Scan for the cell matching the given text and deliver its [x, y] coordinate at center. 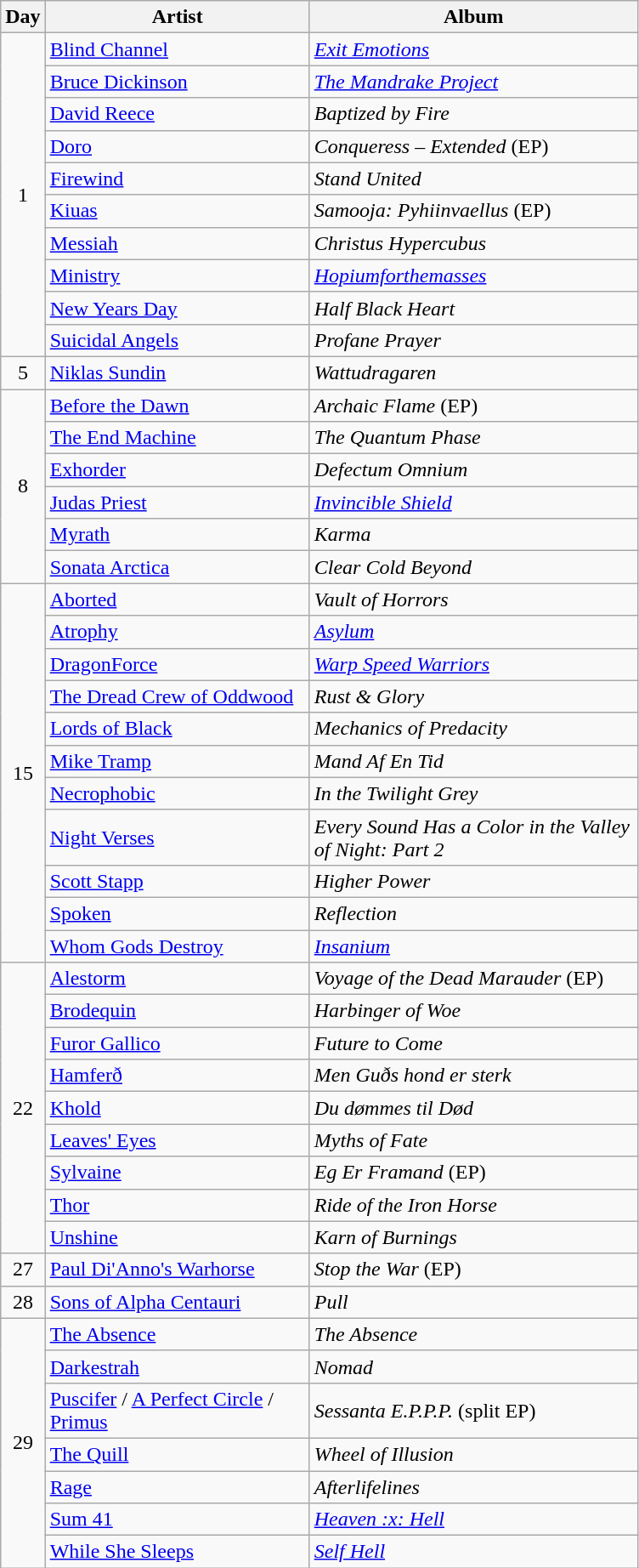
Every Sound Has a Color in the Valley of Night: Part 2 [473, 837]
15 [23, 773]
Thor [177, 1205]
Blind Channel [177, 49]
Aborted [177, 599]
Sonata Arctica [177, 567]
Khold [177, 1108]
The Quill [177, 1454]
Nomad [473, 1366]
Vault of Horrors [473, 599]
Half Black Heart [473, 308]
David Reece [177, 114]
Future to Come [473, 1043]
Bruce Dickinson [177, 82]
Doro [177, 146]
Brodequin [177, 1011]
8 [23, 486]
Rage [177, 1487]
Du dømmes til Død [473, 1108]
Artist [177, 17]
The Dread Crew of Oddwood [177, 696]
Higher Power [473, 881]
Wattudragaren [473, 372]
Myrath [177, 535]
Sons of Alpha Centauri [177, 1302]
Scott Stapp [177, 881]
Lords of Black [177, 729]
In the Twilight Grey [473, 793]
Mechanics of Predacity [473, 729]
Insanium [473, 946]
Karn of Burnings [473, 1237]
5 [23, 372]
Conqueress – Extended (EP) [473, 146]
Sessanta E.P.P.P. (split EP) [473, 1410]
Stop the War (EP) [473, 1270]
While She Sleeps [177, 1552]
Asylum [473, 632]
Firewind [177, 179]
29 [23, 1442]
Invincible Shield [473, 503]
Hopiumforthemasses [473, 276]
Rust & Glory [473, 696]
Voyage of the Dead Marauder (EP) [473, 979]
Before the Dawn [177, 406]
Exit Emotions [473, 49]
Myths of Fate [473, 1140]
Ministry [177, 276]
Profane Prayer [473, 340]
Hamferð [177, 1076]
The End Machine [177, 438]
Spoken [177, 913]
Baptized by Fire [473, 114]
Defectum Omnium [473, 470]
Puscifer / A Perfect Circle / Primus [177, 1410]
Paul Di'Anno's Warhorse [177, 1270]
Unshine [177, 1237]
Atrophy [177, 632]
Stand United [473, 179]
Mand Af En Tid [473, 761]
DragonForce [177, 664]
Messiah [177, 243]
The Quantum Phase [473, 438]
Ride of the Iron Horse [473, 1205]
Karma [473, 535]
Necrophobic [177, 793]
Men Guðs hond er sterk [473, 1076]
Day [23, 17]
Warp Speed Warriors [473, 664]
Kiuas [177, 211]
Sum 41 [177, 1520]
Clear Cold Beyond [473, 567]
Album [473, 17]
The Mandrake Project [473, 82]
Wheel of Illusion [473, 1454]
Samooja: Pyhiinvaellus (EP) [473, 211]
Darkestrah [177, 1366]
1 [23, 196]
Niklas Sundin [177, 372]
Self Hell [473, 1552]
Night Verses [177, 837]
Mike Tramp [177, 761]
Furor Gallico [177, 1043]
28 [23, 1302]
Reflection [473, 913]
Harbinger of Woe [473, 1011]
27 [23, 1270]
Archaic Flame (EP) [473, 406]
Pull [473, 1302]
Afterlifelines [473, 1487]
22 [23, 1109]
Leaves' Eyes [177, 1140]
New Years Day [177, 308]
Suicidal Angels [177, 340]
Alestorm [177, 979]
Heaven :x: Hell [473, 1520]
Sylvaine [177, 1173]
Whom Gods Destroy [177, 946]
Christus Hypercubus [473, 243]
Eg Er Framand (EP) [473, 1173]
Exhorder [177, 470]
Judas Priest [177, 503]
